Pinpoint the cell where the given text exists, returning its [X, Y] midpoint coordinate. 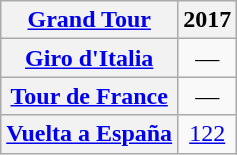
2017 [208, 20]
Giro d'Italia [90, 58]
122 [208, 134]
Tour de France [90, 96]
Grand Tour [90, 20]
Vuelta a España [90, 134]
